Return the (x, y) coordinate for the center point of the cell that contains the specified text.  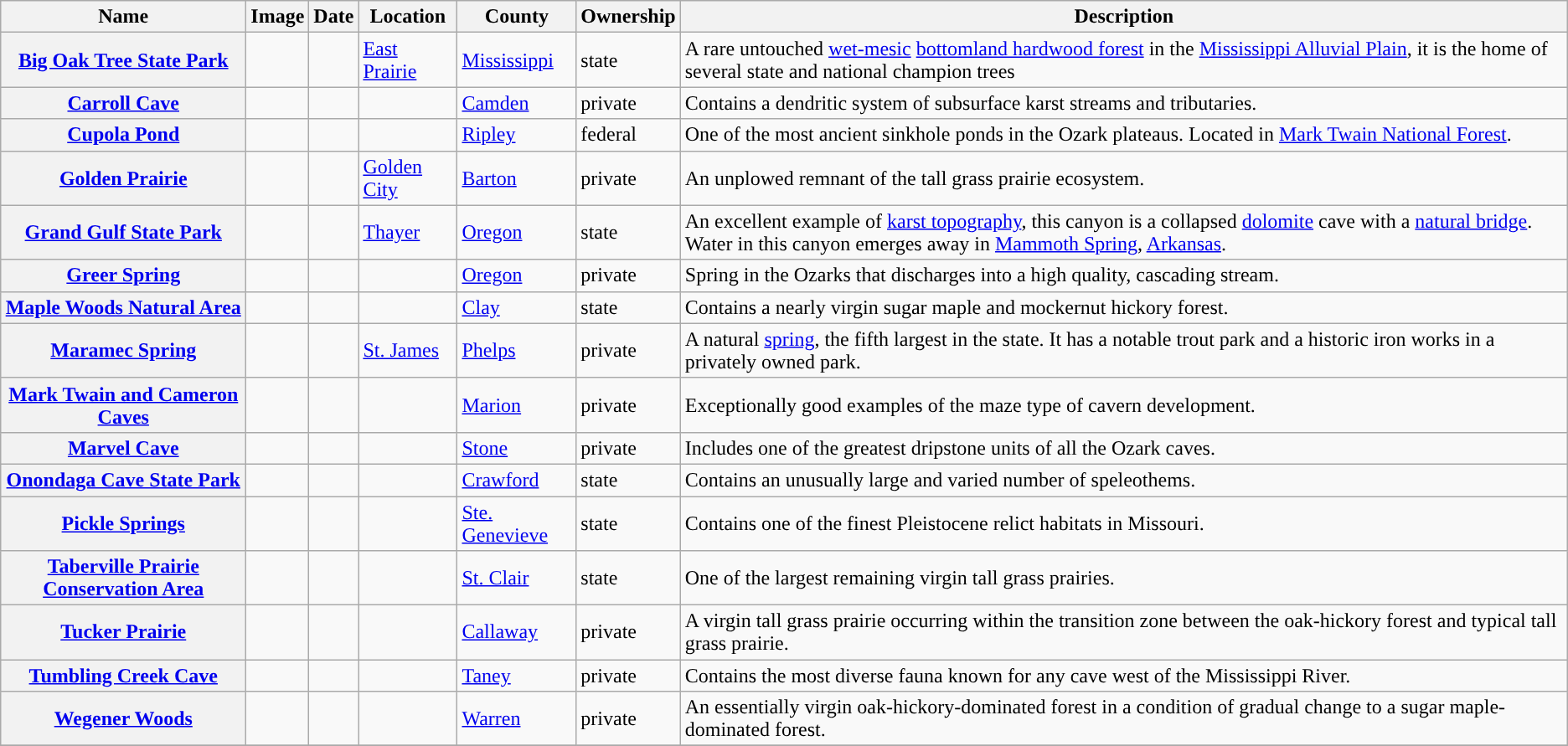
Date (333, 17)
St. Clair (517, 578)
Maple Woods Natural Area (124, 307)
Tumbling Creek Cave (124, 676)
Pickle Springs (124, 522)
Phelps (517, 350)
Ripley (517, 135)
Callaway (517, 633)
A natural spring, the fifth largest in the state. It has a notable trout park and a historic iron works in a privately owned park. (1124, 350)
Location (408, 17)
Ste. Genevieve (517, 522)
An essentially virgin oak-hickory-dominated forest in a condition of gradual change to a sugar maple-dominated forest. (1124, 718)
Contains one of the finest Pleistocene relict habitats in Missouri. (1124, 522)
Image (278, 17)
Onondaga Cave State Park (124, 480)
County (517, 17)
Contains a nearly virgin sugar maple and mockernut hickory forest. (1124, 307)
Wegener Woods (124, 718)
Camden (517, 103)
Mark Twain and Cameron Caves (124, 405)
Golden City (408, 177)
Thayer (408, 233)
Maramec Spring (124, 350)
Marion (517, 405)
Includes one of the greatest dripstone units of all the Ozark caves. (1124, 448)
Contains an unusually large and varied number of speleothems. (1124, 480)
Grand Gulf State Park (124, 233)
Golden Prairie (124, 177)
One of the most ancient sinkhole ponds in the Ozark plateaus. Located in Mark Twain National Forest. (1124, 135)
Clay (517, 307)
An unplowed remnant of the tall grass prairie ecosystem. (1124, 177)
Stone (517, 448)
Greer Spring (124, 275)
Contains a dendritic system of subsurface karst streams and tributaries. (1124, 103)
A rare untouched wet-mesic bottomland hardwood forest in the Mississippi Alluvial Plain, it is the home of several state and national champion trees (1124, 60)
Barton (517, 177)
One of the largest remaining virgin tall grass prairies. (1124, 578)
Mississippi (517, 60)
Exceptionally good examples of the maze type of cavern development. (1124, 405)
Ownership (628, 17)
Crawford (517, 480)
A virgin tall grass prairie occurring within the transition zone between the oak-hickory forest and typical tall grass prairie. (1124, 633)
Tucker Prairie (124, 633)
St. James (408, 350)
Carroll Cave (124, 103)
Spring in the Ozarks that discharges into a high quality, cascading stream. (1124, 275)
Cupola Pond (124, 135)
federal (628, 135)
Taney (517, 676)
Name (124, 17)
Taberville Prairie Conservation Area (124, 578)
Description (1124, 17)
Big Oak Tree State Park (124, 60)
Contains the most diverse fauna known for any cave west of the Mississippi River. (1124, 676)
Warren (517, 718)
East Prairie (408, 60)
Marvel Cave (124, 448)
